Determine the [x, y] coordinate at the center of the cell enclosing the given text.  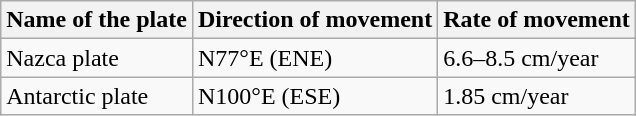
Direction of movement [314, 20]
1.85 cm/year [537, 96]
Name of the plate [97, 20]
Nazca plate [97, 58]
N100°E (ESE) [314, 96]
N77°E (ENE) [314, 58]
Antarctic plate [97, 96]
6.6–8.5 cm/year [537, 58]
Rate of movement [537, 20]
